Scan for the cell matching the given text and deliver its (x, y) coordinate at center. 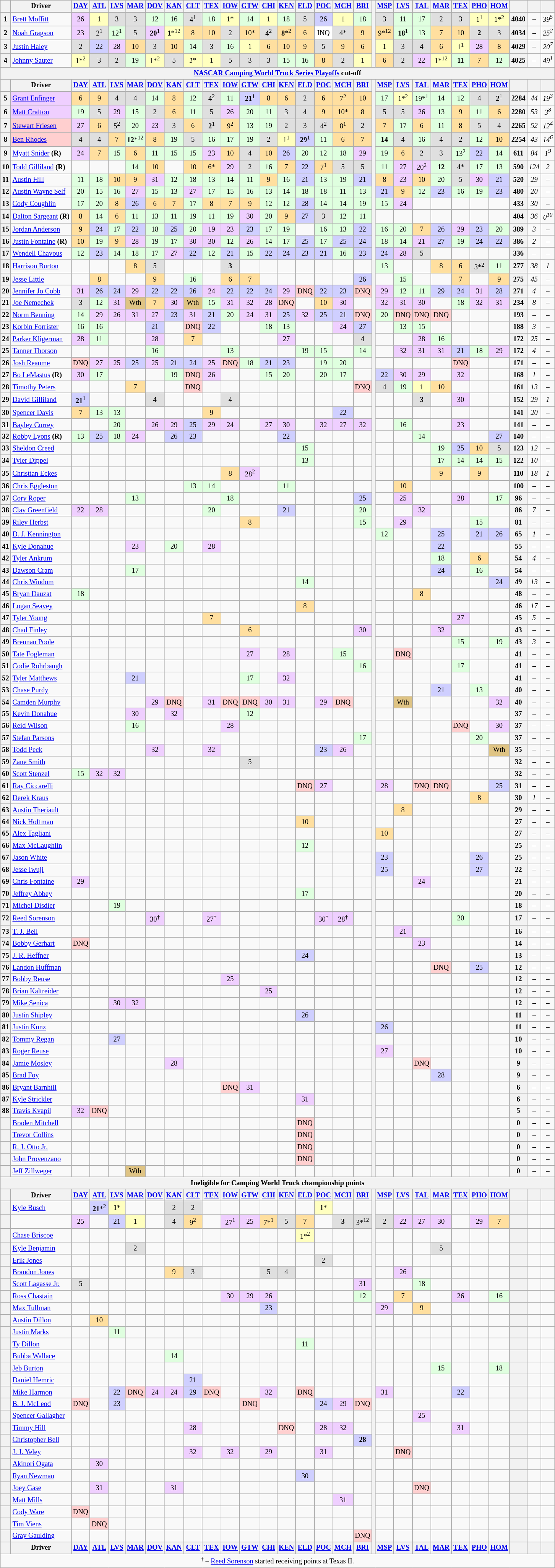
Bobby Reuse (41, 980)
David Gilliland (41, 400)
123 (518, 449)
Riley Herbst (41, 523)
Norm Benning (41, 315)
Tim Viens (41, 1524)
Roger Reuse (41, 1051)
56 (5, 726)
Bo LeMastus (R) (41, 375)
73 (5, 931)
Todd Gilliland (R) (41, 167)
275 (518, 279)
Jeff Zillweger (41, 1171)
Bayley Currey (41, 425)
Sheldon Creed (41, 449)
234 (518, 303)
336 (518, 254)
Daniel Hemric (41, 1380)
Ty Dillon (41, 1344)
67 (5, 858)
Braden Mitchell (41, 1123)
Alex Tagliani (41, 834)
188 (518, 327)
Gray Gaulding (41, 1536)
Akinori Ogata (41, 1464)
Dalton Sargeant (R) (41, 217)
Timmy Hill (41, 1428)
50 (5, 654)
Stewart Friesen (41, 126)
Austin Hill (41, 180)
132 (461, 153)
386 (518, 241)
Noah Gragson (41, 33)
75 (5, 955)
Brandon Jones (41, 1272)
Justin Kunz (41, 1028)
Jeb Burton (41, 1368)
Derek Kraus (41, 798)
404 (518, 217)
Bryan Dauzat (41, 594)
66 (5, 846)
Spencer Davis (41, 413)
520 (518, 180)
Johnny Sauter (41, 60)
Landon Huffman (41, 967)
79 (5, 1003)
4025 (518, 60)
Bubba Wallace (41, 1356)
611 (518, 153)
Justin Fontaine (R) (41, 241)
480 (518, 192)
Joe Nemechek (41, 303)
Tanner Thorson (41, 351)
59 (5, 762)
8*2 (287, 33)
Cody Coughlin (41, 204)
Brennan Poole (41, 642)
80 (5, 1016)
Kyle Strickler (41, 1100)
Ryan Newman (41, 1476)
INQ (323, 33)
7*1 (269, 1222)
Mike Senica (41, 1003)
69 (5, 882)
Brad Foy (41, 1075)
61 (5, 786)
Parker Kligerman (41, 339)
491 (548, 60)
Travis Kvapil (41, 1111)
389 (518, 229)
Codie Rohrbaugh (41, 666)
R. J. Otto Jr. (41, 1147)
4034 (518, 33)
Josh Reaume (41, 363)
76 (5, 967)
207 (548, 47)
Jesse Little (41, 279)
Ben Rhodes (41, 139)
D. J. Kennington (41, 534)
Scott Lagasse Jr. (41, 1285)
J. J. Yeley (41, 1452)
Robby Lyons (R) (41, 437)
Grant Enfinger (41, 98)
140 (518, 437)
Bryant Barnhill (41, 1087)
Tyler Young (41, 618)
Reid Wilson (41, 726)
Kyle Benjamin (41, 1249)
2284 (518, 98)
64 (5, 822)
Erik Jones (41, 1260)
J. R. Heffner (41, 955)
85 (5, 1075)
Stefan Parsons (41, 738)
Jamie Mosley (41, 1064)
Tommy Regan (41, 1039)
Christian Eckes (41, 474)
Matt Crafton (41, 112)
Joey Gase (41, 1488)
Camden Murphy (41, 702)
Justin Shipley (41, 1016)
282 (250, 474)
NASCAR Camping World Truck Series Playoffs cut-off (277, 73)
60 (5, 774)
4029 (518, 47)
Max McLaughlin (41, 846)
3*12 (362, 1222)
Austin Dillon (41, 1320)
252 (548, 33)
87 (5, 1100)
88 (5, 1111)
78 (5, 991)
Ineligible for Camping World Truck championship points (277, 1183)
168 (518, 375)
Tyler Ankrum (41, 559)
68 (5, 870)
Tyler Matthews (41, 678)
100 (518, 487)
Chase Purdy (41, 690)
Scott Stenzel (41, 774)
Korbin Forrister (41, 327)
Myatt Snider (R) (41, 153)
433 (518, 204)
Brett Moffitt (41, 19)
62 (5, 798)
3*2 (479, 266)
Tyler Dippel (41, 461)
58 (5, 750)
Timothy Peters (41, 387)
Ross Chastain (41, 1296)
83 (5, 1051)
21*2 (99, 1208)
Reed Sorenson (41, 919)
63 (5, 810)
Chris Eggleston (41, 487)
John Provenzano (41, 1159)
Cody Ware (41, 1512)
Matt Mills (41, 1500)
Nick Hoffman (41, 822)
Wendell Chavous (41, 254)
Chase Briscoe (41, 1236)
12*12 (135, 139)
Jordan Anderson (41, 229)
33 (5, 449)
B. J. McLeod (41, 1404)
Justin Haley (41, 47)
74 (5, 944)
590 (518, 167)
291 (305, 139)
2280 (518, 112)
96 (518, 498)
110 (518, 474)
Trevor Collins (41, 1136)
010 (548, 217)
Clay Greenfield (41, 510)
47 (5, 618)
28† (343, 919)
152 (518, 400)
70 (5, 894)
Max Tullman (41, 1308)
Logan Seavey (41, 606)
Jason White (41, 858)
Chris Fontaine (41, 882)
T. J. Bell (41, 931)
122 (518, 461)
Jesse Iwuji (41, 870)
Justin Marks (41, 1332)
Spencer Gallagher (41, 1416)
Todd Peck (41, 750)
181 (403, 33)
27† (212, 919)
Dawson Cram (41, 570)
Mike Harmon (41, 1392)
Michel Disdier (41, 905)
Christopher Bell (41, 1440)
Kyle Donahue (41, 546)
9*12 (385, 33)
Chris Windom (41, 582)
† – Reed Sorenson started receiving points at Texas II. (277, 1561)
395 (548, 19)
Zane Smith (41, 762)
Harrison Burton (41, 266)
Tate Fogleman (41, 654)
161 (518, 387)
Jennifer Jo Cobb (41, 291)
Brian Kaltreider (41, 991)
2254 (518, 139)
34 (5, 461)
39 (5, 523)
4040 (518, 19)
Ray Ciccarelli (41, 786)
57 (5, 738)
82 (5, 1039)
Kyle Busch (41, 1208)
121 (117, 33)
201 (155, 33)
77 (5, 980)
Cory Roper (41, 498)
51 (5, 666)
202 (422, 167)
Austin Theriault (41, 810)
Chad Finley (41, 630)
Jeffrey Abbey (41, 894)
171 (518, 363)
277 (518, 266)
19*1 (422, 98)
2265 (518, 126)
Austin Wayne Self (41, 192)
146 (548, 139)
Kevin Donahue (41, 714)
Bobby Gerhart (41, 944)
6* (212, 167)
